Capture the cell that displays the provided text and extract its [X, Y] central coordinate. 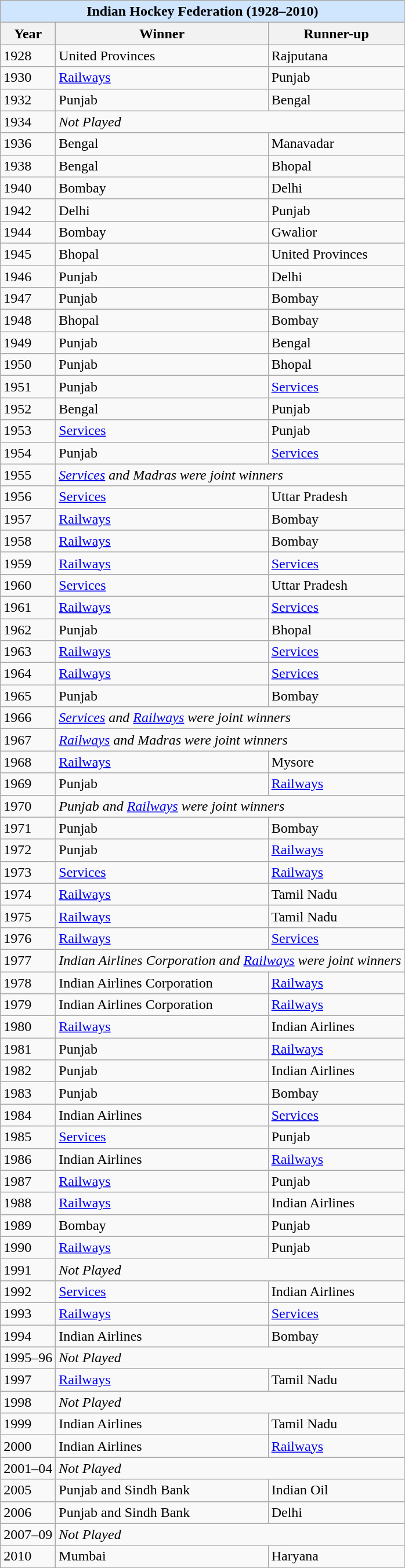
1969 [28, 784]
Runner-up [337, 34]
1973 [28, 872]
1970 [28, 806]
1975 [28, 916]
1942 [28, 210]
1995–96 [28, 1358]
1986 [28, 1159]
1961 [28, 607]
2006 [28, 1512]
1993 [28, 1313]
1991 [28, 1269]
1977 [28, 960]
1979 [28, 1005]
2007–09 [28, 1534]
Gwalior [337, 232]
2001–04 [28, 1468]
1984 [28, 1115]
1952 [28, 409]
1999 [28, 1424]
1983 [28, 1093]
1953 [28, 431]
1990 [28, 1247]
1948 [28, 321]
1997 [28, 1380]
Winner [162, 34]
1934 [28, 122]
1959 [28, 563]
1965 [28, 696]
1964 [28, 674]
1989 [28, 1225]
1966 [28, 718]
1976 [28, 938]
1962 [28, 629]
Indian Hockey Federation (1928–2010) [202, 12]
1932 [28, 100]
1980 [28, 1027]
1985 [28, 1137]
1940 [28, 188]
1960 [28, 585]
1981 [28, 1049]
1955 [28, 475]
1994 [28, 1335]
1987 [28, 1181]
Indian Airlines Corporation and Railways were joint winners [230, 960]
1946 [28, 277]
1988 [28, 1203]
1972 [28, 850]
1963 [28, 652]
1982 [28, 1071]
Services and Madras were joint winners [230, 475]
Railways and Madras were joint winners [230, 740]
Manavadar [337, 144]
1938 [28, 166]
2010 [28, 1556]
1936 [28, 144]
Punjab and Railways were joint winners [230, 806]
1947 [28, 299]
1956 [28, 497]
2005 [28, 1490]
1951 [28, 387]
1928 [28, 56]
1957 [28, 519]
1971 [28, 828]
1945 [28, 254]
Indian Oil [337, 1490]
1930 [28, 78]
1974 [28, 894]
1967 [28, 740]
1950 [28, 365]
1978 [28, 983]
Year [28, 34]
Haryana [337, 1556]
1954 [28, 453]
1949 [28, 343]
1958 [28, 541]
1968 [28, 762]
1992 [28, 1291]
2000 [28, 1446]
1998 [28, 1402]
Mumbai [162, 1556]
Services and Railways were joint winners [230, 718]
Rajputana [337, 56]
Mysore [337, 762]
1944 [28, 232]
